Detect which cell encompasses the target text, then output its (X, Y) center coordinate. 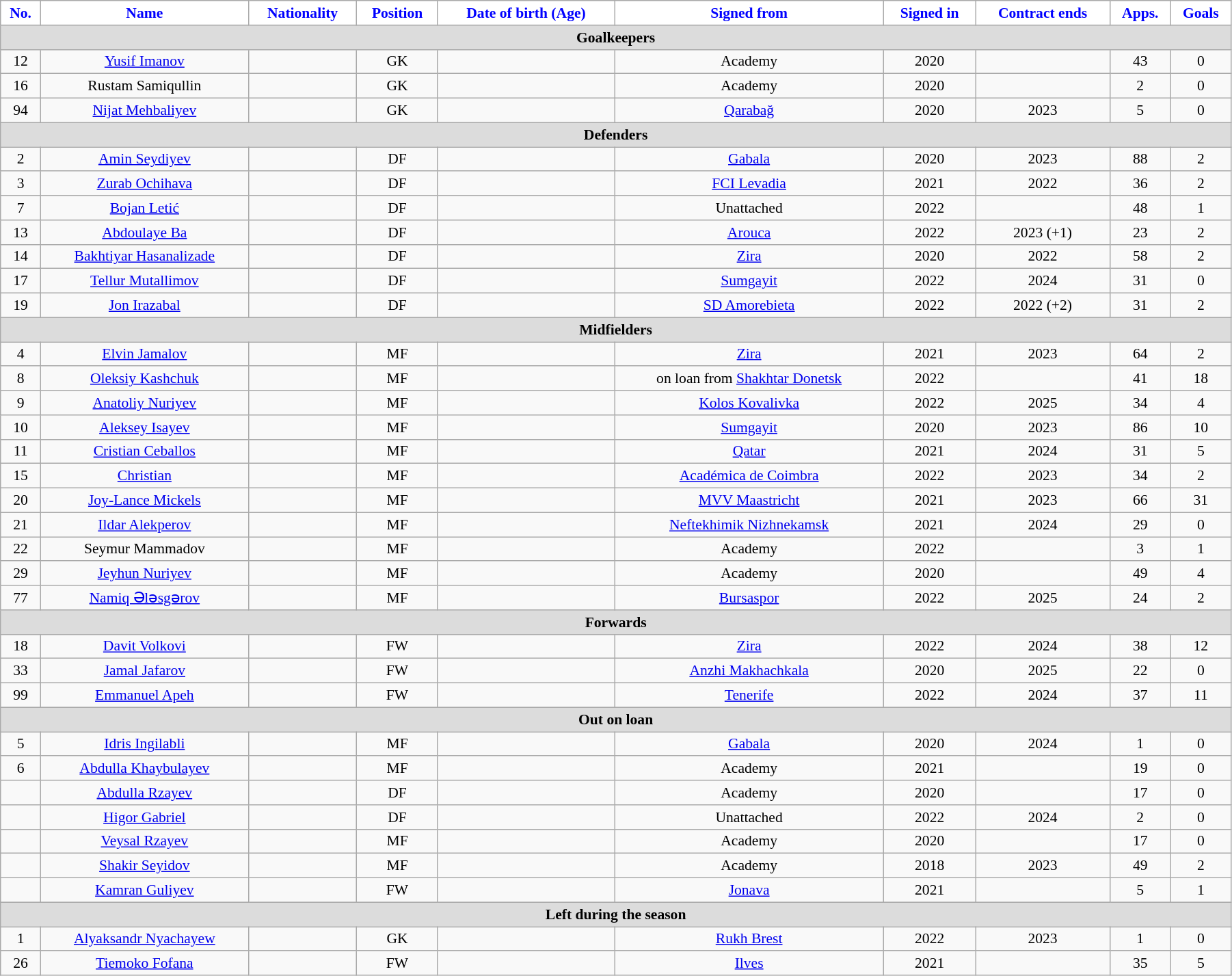
37 (1140, 696)
Contract ends (1043, 13)
Nijat Mehbaliyev (144, 111)
Idris Ingilabli (144, 744)
Seymur Mammadov (144, 549)
Jon Irazabal (144, 306)
Kamran Guliyev (144, 891)
No. (21, 13)
Out on loan (616, 720)
Jonava (749, 891)
8 (21, 379)
Abdulla Rzayev (144, 793)
Yusif Imanov (144, 62)
Académica de Coimbra (749, 476)
Anatoliy Nuriyev (144, 403)
Ilves (749, 964)
Qatar (749, 451)
Oleksiy Kashchuk (144, 379)
on loan from Shakhtar Donetsk (749, 379)
77 (21, 598)
14 (21, 256)
MVV Maastricht (749, 501)
FCI Levadia (749, 184)
Abdoulaye Ba (144, 233)
24 (1140, 598)
23 (1140, 233)
6 (21, 769)
Neftekhimik Nizhnekamsk (749, 525)
Joy-Lance Mickels (144, 501)
2018 (929, 866)
35 (1140, 964)
Defenders (616, 135)
Signed from (749, 13)
Alyaksandr Nyachayew (144, 939)
Aleksey Isayev (144, 427)
Goalkeepers (616, 38)
33 (21, 671)
Nationality (302, 13)
26 (21, 964)
66 (1140, 501)
2023 (+1) (1043, 233)
99 (21, 696)
21 (21, 525)
Tiemoko Fofana (144, 964)
86 (1140, 427)
Higor Gabriel (144, 817)
58 (1140, 256)
Midfielders (616, 330)
Tellur Mutallimov (144, 281)
Rustam Samiqullin (144, 86)
20 (21, 501)
Position (397, 13)
Bursaspor (749, 598)
Bakhtiyar Hasanalizade (144, 256)
13 (21, 233)
Cristian Ceballos (144, 451)
Ildar Alekperov (144, 525)
38 (1140, 646)
Shakir Seyidov (144, 866)
2022 (+2) (1043, 306)
Arouca (749, 233)
Christian (144, 476)
Forwards (616, 622)
Zurab Ochihava (144, 184)
Anzhi Makhachkala (749, 671)
Elvin Jamalov (144, 354)
Rukh Brest (749, 939)
36 (1140, 184)
Davit Volkovi (144, 646)
7 (21, 208)
Tenerife (749, 696)
64 (1140, 354)
Left during the season (616, 914)
16 (21, 86)
Emmanuel Apeh (144, 696)
Namiq Ələsgərov (144, 598)
48 (1140, 208)
Goals (1201, 13)
Date of birth (Age) (526, 13)
Veysal Rzayev (144, 841)
Jeyhun Nuriyev (144, 574)
Jamal Jafarov (144, 671)
Signed in (929, 13)
15 (21, 476)
43 (1140, 62)
Amin Seydiyev (144, 159)
Abdulla Khaybulayev (144, 769)
Qarabağ (749, 111)
94 (21, 111)
Bojan Letić (144, 208)
41 (1140, 379)
SD Amorebieta (749, 306)
Apps. (1140, 13)
88 (1140, 159)
Kolos Kovalivka (749, 403)
9 (21, 403)
Name (144, 13)
